Scan for the cell matching the given text and deliver its [x, y] coordinate at center. 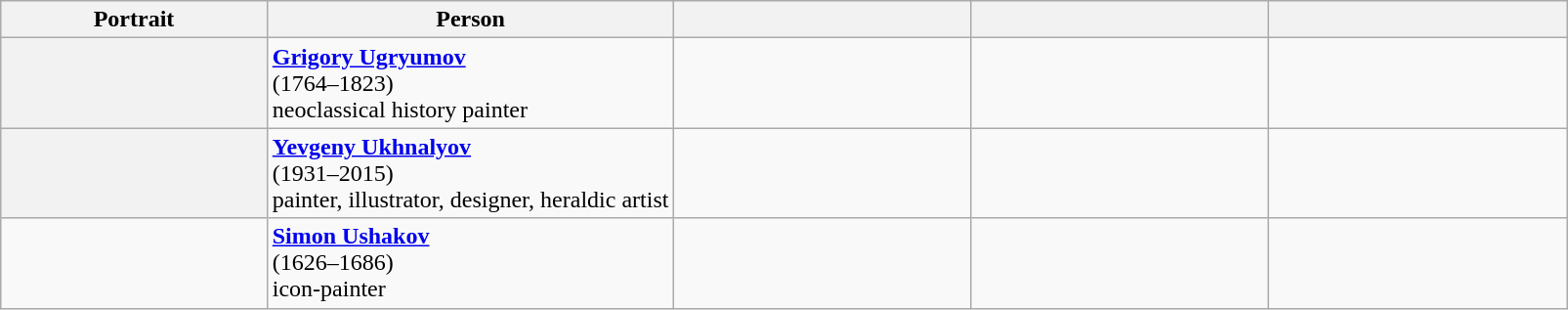
Portrait [134, 20]
Simon Ushakov (1626–1686)icon-painter [471, 263]
Person [471, 20]
Yevgeny Ukhnalyov(1931–2015)painter, illustrator, designer, heraldic artist [471, 173]
Grigory Ugryumov(1764–1823)neoclassical history painter [471, 83]
